Pinpoint the cell where the given text exists, returning its (x, y) midpoint coordinate. 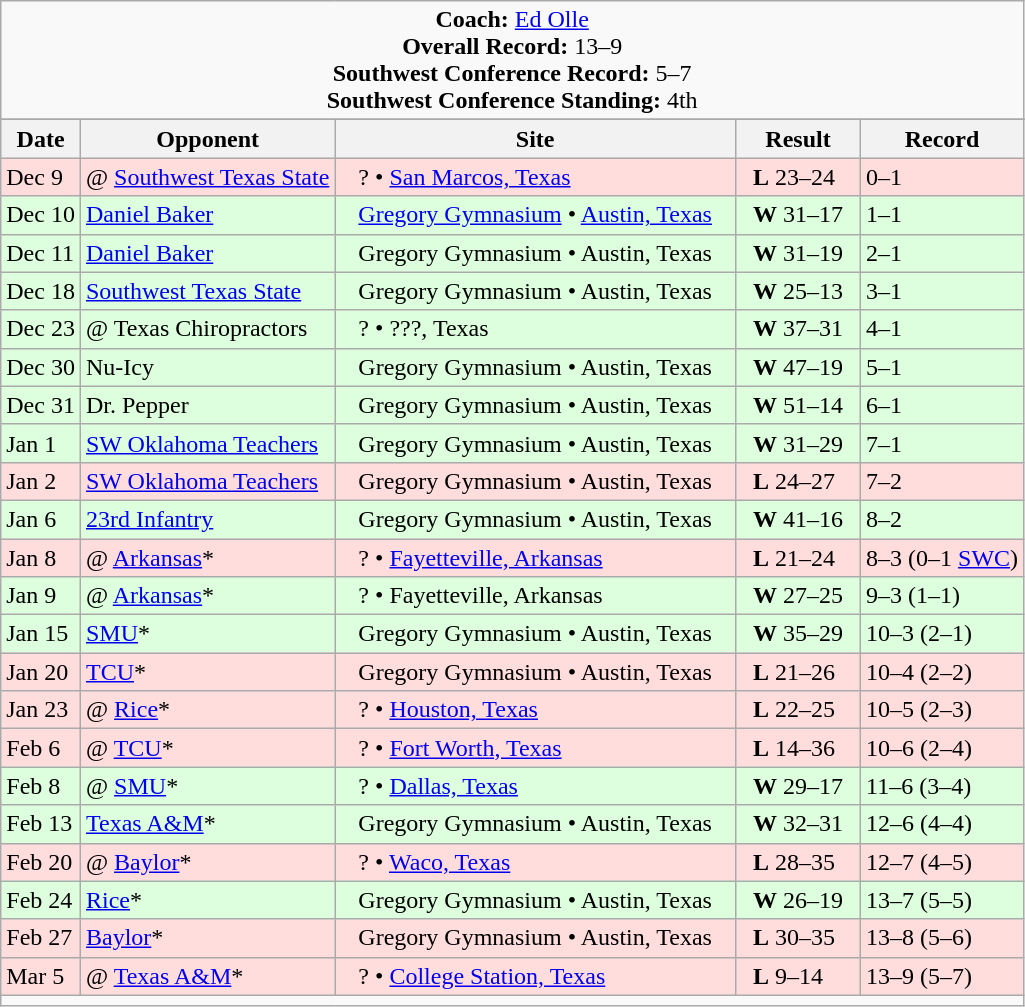
W 47–19 (798, 367)
? • San Marcos, Texas (536, 177)
4–1 (942, 329)
Opponent (207, 139)
0–1 (942, 177)
? • Houston, Texas (536, 710)
SMU* (207, 634)
? • Dallas, Texas (536, 786)
Nu-Icy (207, 367)
Texas A&M* (207, 824)
Record (942, 139)
Jan 20 (41, 672)
10–4 (2–2) (942, 672)
? • ???, Texas (536, 329)
10–6 (2–4) (942, 748)
W 41–16 (798, 519)
Southwest Texas State (207, 291)
7–1 (942, 443)
L 24–27 (798, 481)
TCU* (207, 672)
10–3 (2–1) (942, 634)
@ Texas A&M* (207, 976)
L 21–26 (798, 672)
Feb 8 (41, 786)
W 37–31 (798, 329)
1–1 (942, 215)
W 31–29 (798, 443)
13–8 (5–6) (942, 938)
W 35–29 (798, 634)
13–9 (5–7) (942, 976)
@ SMU* (207, 786)
23rd Infantry (207, 519)
L 23–24 (798, 177)
8–2 (942, 519)
Site (536, 139)
11–6 (3–4) (942, 786)
Dec 11 (41, 253)
W 31–19 (798, 253)
12–6 (4–4) (942, 824)
7–2 (942, 481)
Feb 20 (41, 862)
@ Texas Chiropractors (207, 329)
Dec 30 (41, 367)
Coach: Ed OlleOverall Record: 13–9Southwest Conference Record: 5–7Southwest Conference Standing: 4th (512, 60)
Feb 13 (41, 824)
8–3 (0–1 SWC) (942, 557)
@ TCU* (207, 748)
Jan 23 (41, 710)
? • Waco, Texas (536, 862)
Dec 10 (41, 215)
Feb 24 (41, 900)
L 21–24 (798, 557)
Baylor* (207, 938)
13–7 (5–5) (942, 900)
Jan 8 (41, 557)
W 32–31 (798, 824)
Jan 6 (41, 519)
Dec 23 (41, 329)
Mar 5 (41, 976)
Rice* (207, 900)
Jan 1 (41, 443)
L 30–35 (798, 938)
5–1 (942, 367)
W 29–17 (798, 786)
3–1 (942, 291)
@ Southwest Texas State (207, 177)
Feb 6 (41, 748)
L 28–35 (798, 862)
Date (41, 139)
W 25–13 (798, 291)
Jan 2 (41, 481)
Dec 18 (41, 291)
Result (798, 139)
? • Fort Worth, Texas (536, 748)
W 26–19 (798, 900)
9–3 (1–1) (942, 596)
Jan 9 (41, 596)
? • College Station, Texas (536, 976)
Dec 31 (41, 405)
@ Rice* (207, 710)
Feb 27 (41, 938)
2–1 (942, 253)
10–5 (2–3) (942, 710)
Dec 9 (41, 177)
@ Baylor* (207, 862)
12–7 (4–5) (942, 862)
Dr. Pepper (207, 405)
Jan 15 (41, 634)
L 9–14 (798, 976)
W 31–17 (798, 215)
L 14–36 (798, 748)
L 22–25 (798, 710)
6–1 (942, 405)
W 51–14 (798, 405)
W 27–25 (798, 596)
